Search for the cell housing the specified text and yield its (x, y) center coordinate. 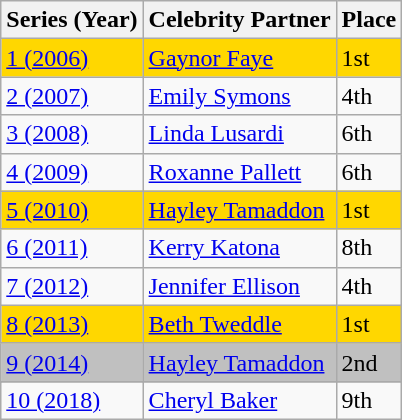
Place (369, 20)
Beth Tweddle (240, 324)
1 (2006) (72, 58)
Kerry Katona (240, 248)
Roxanne Pallett (240, 172)
3 (2008) (72, 134)
Emily Symons (240, 96)
Linda Lusardi (240, 134)
Series (Year) (72, 20)
Cheryl Baker (240, 400)
Celebrity Partner (240, 20)
2 (2007) (72, 96)
4 (2009) (72, 172)
9th (369, 400)
10 (2018) (72, 400)
8 (2013) (72, 324)
7 (2012) (72, 286)
5 (2010) (72, 210)
9 (2014) (72, 362)
8th (369, 248)
2nd (369, 362)
Gaynor Faye (240, 58)
6 (2011) (72, 248)
Jennifer Ellison (240, 286)
